Provide the (X, Y) coordinate of the cell's center where the given text is located.  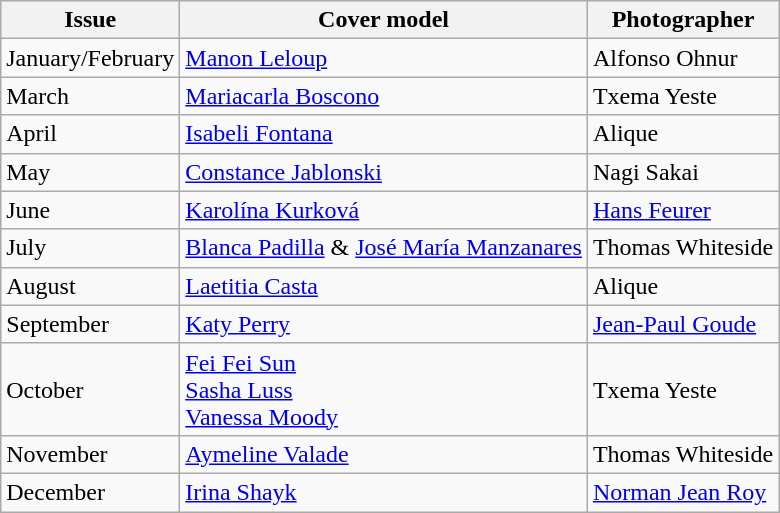
Karolína Kurková (384, 210)
May (90, 172)
Constance Jablonski (384, 172)
December (90, 492)
Katy Perry (384, 324)
Irina Shayk (384, 492)
Jean-Paul Goude (682, 324)
April (90, 134)
Photographer (682, 20)
July (90, 248)
March (90, 96)
Norman Jean Roy (682, 492)
September (90, 324)
Aymeline Valade (384, 454)
August (90, 286)
June (90, 210)
Hans Feurer (682, 210)
Blanca Padilla & José María Manzanares (384, 248)
Fei Fei SunSasha LussVanessa Moody (384, 389)
Manon Leloup (384, 58)
Isabeli Fontana (384, 134)
Alfonso Ohnur (682, 58)
January/February (90, 58)
Laetitia Casta (384, 286)
Cover model (384, 20)
Mariacarla Boscono (384, 96)
November (90, 454)
October (90, 389)
Issue (90, 20)
Nagi Sakai (682, 172)
